Detect which cell encompasses the target text, then output its (X, Y) center coordinate. 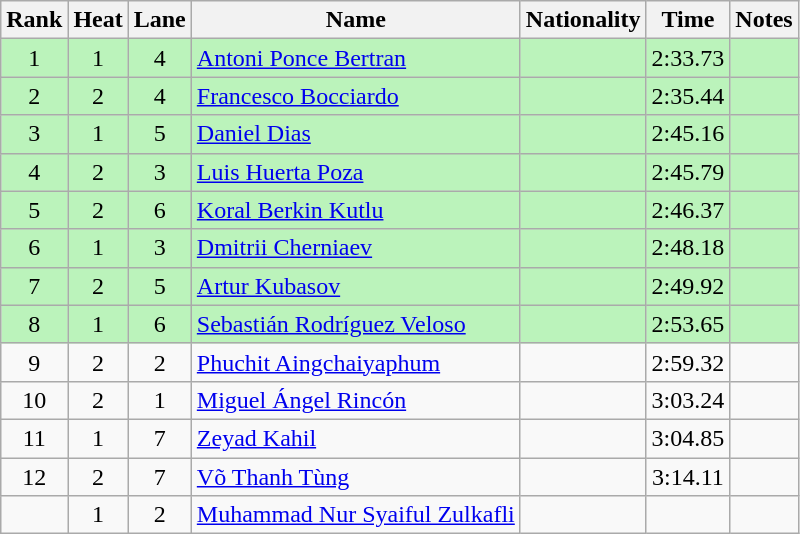
Phuchit Aingchaiyaphum (356, 362)
Miguel Ángel Rincón (356, 400)
Artur Kubasov (356, 286)
Muhammad Nur Syaiful Zulkafli (356, 515)
12 (34, 477)
2:45.16 (688, 134)
Zeyad Kahil (356, 438)
Time (688, 20)
Luis Huerta Poza (356, 172)
Nationality (583, 20)
Francesco Bocciardo (356, 96)
Lane (160, 20)
Daniel Dias (356, 134)
Koral Berkin Kutlu (356, 210)
Sebastián Rodríguez Veloso (356, 324)
2:35.44 (688, 96)
11 (34, 438)
Antoni Ponce Bertran (356, 58)
3:04.85 (688, 438)
Notes (764, 20)
3:03.24 (688, 400)
Rank (34, 20)
10 (34, 400)
2:53.65 (688, 324)
2:49.92 (688, 286)
2:48.18 (688, 248)
2:46.37 (688, 210)
Dmitrii Cherniaev (356, 248)
2:33.73 (688, 58)
2:45.79 (688, 172)
8 (34, 324)
Heat (98, 20)
2:59.32 (688, 362)
3:14.11 (688, 477)
Võ Thanh Tùng (356, 477)
9 (34, 362)
Name (356, 20)
